For the text-containing cell, return its midpoint in [X, Y] coordinate format. 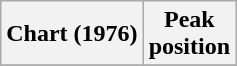
Peakposition [189, 34]
Chart (1976) [72, 34]
